Pinpoint the cell where the given text exists, returning its (X, Y) midpoint coordinate. 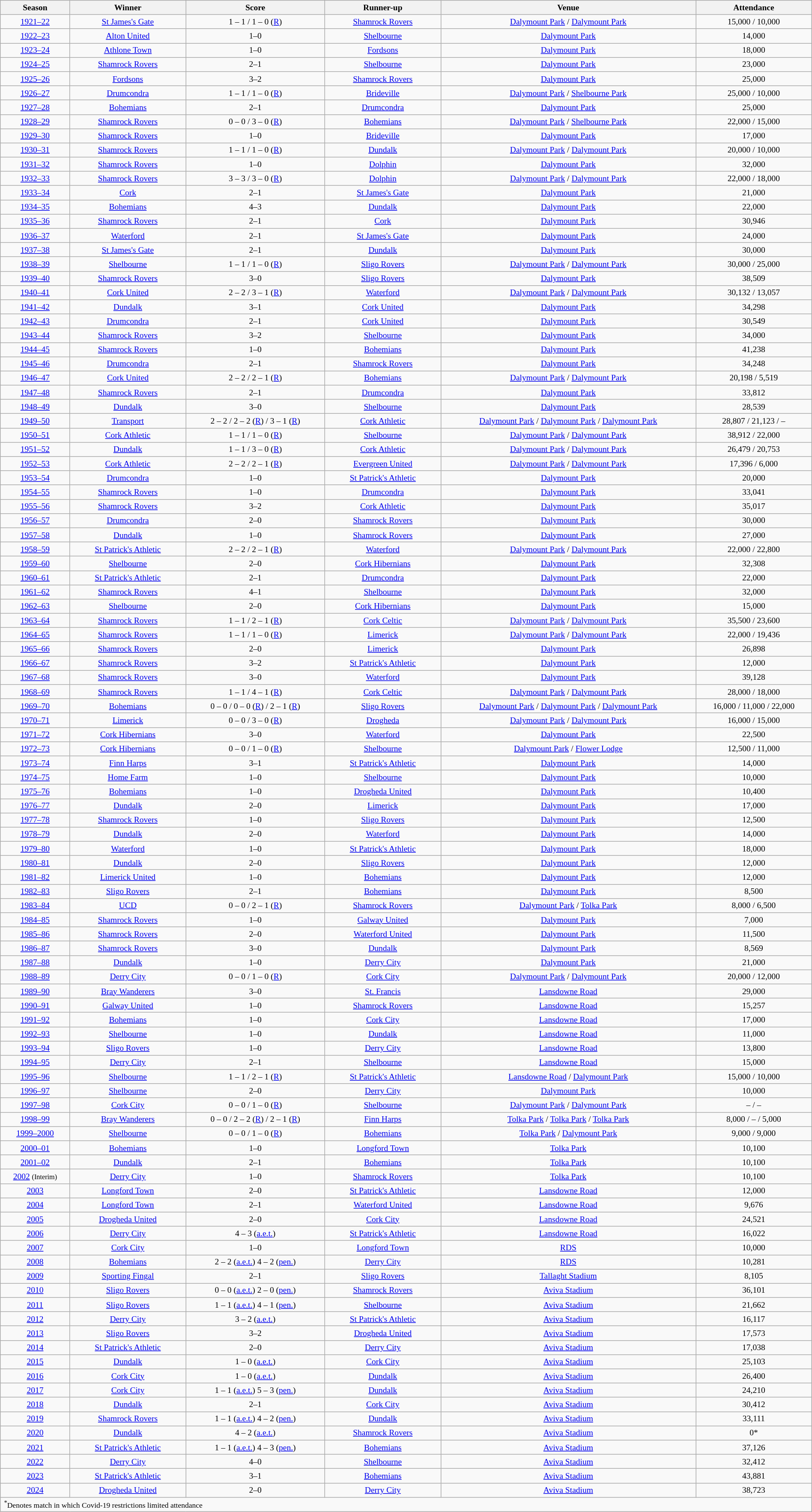
9,676 (754, 1204)
3 – 2 (a.e.t.) (255, 1319)
30,132 / 13,057 (754, 292)
1936–37 (35, 236)
1964–65 (35, 635)
*Denotes match in which Covid-19 restrictions limited attendance (406, 1504)
UCD (128, 905)
37,126 (754, 1447)
20,000 / 10,000 (754, 150)
1937–38 (35, 250)
1939–40 (35, 278)
1921–22 (35, 21)
38,723 (754, 1490)
35,017 (754, 506)
12,500 (754, 820)
1960–61 (35, 577)
21,662 (754, 1305)
4 – 2 (a.e.t.) (255, 1433)
0* (754, 1433)
Evergreen United (383, 463)
St. Francis (383, 991)
Winner (128, 8)
Runner-up (383, 8)
1997–98 (35, 1105)
Tolka Park / Dalymount Park (568, 1133)
34,298 (754, 307)
Athlone Town (128, 51)
1994–95 (35, 1062)
2005 (35, 1219)
1940–41 (35, 292)
1942–43 (35, 321)
1932–33 (35, 178)
22,500 (754, 734)
33,812 (754, 392)
24,521 (754, 1219)
2013 (35, 1333)
28,807 / 21,123 / – (754, 421)
2011 (35, 1305)
1 – 1 (a.e.t.) 4 – 3 (pen.) (255, 1447)
34,000 (754, 335)
2000–01 (35, 1148)
Transport (128, 421)
1958–59 (35, 549)
1980–81 (35, 863)
8,105 (754, 1276)
1945–46 (35, 364)
11,500 (754, 934)
Limerick United (128, 877)
0 – 0 / 0 – 0 (R) / 2 – 1 (R) (255, 706)
2024 (35, 1490)
Lansdowne Road / Dalymount Park (568, 1077)
0 – 0 (a.e.t.) 2 – 0 (pen.) (255, 1290)
1930–31 (35, 150)
20,000 / 12,000 (754, 977)
1973–74 (35, 763)
1990–91 (35, 1005)
2006 (35, 1234)
29,000 (754, 991)
1977–78 (35, 820)
2 – 2 / 2 – 2 (R) / 3 – 1 (R) (255, 421)
4–1 (255, 592)
2009 (35, 1276)
1979–80 (35, 848)
1948–49 (35, 407)
1985–86 (35, 934)
22,000 / 19,436 (754, 635)
4 – 3 (a.e.t.) (255, 1234)
24,000 (754, 236)
1999–2000 (35, 1133)
2018 (35, 1404)
38,509 (754, 278)
2016 (35, 1376)
Sporting Fingal (128, 1276)
30,549 (754, 321)
1 – 1 (a.e.t.) 4 – 1 (pen.) (255, 1305)
2020 (35, 1433)
43,881 (754, 1476)
1931–32 (35, 164)
1946–47 (35, 378)
Alton United (128, 36)
20,198 / 5,519 (754, 378)
1967–68 (35, 678)
17,038 (754, 1348)
1955–56 (35, 506)
1983–84 (35, 905)
1969–70 (35, 706)
1 – 1 / 3 – 0 (R) (255, 449)
3 – 3 / 3 – 0 (R) (255, 178)
1 – 1 / 4 – 1 (R) (255, 691)
16,000 / 15,000 (754, 720)
1995–96 (35, 1077)
Venue (568, 8)
Season (35, 8)
30,000 / 25,000 (754, 264)
1984–85 (35, 920)
1950–51 (35, 435)
2023 (35, 1476)
Tolka Park / Tolka Park / Tolka Park (568, 1120)
22,000 / 22,800 (754, 549)
1998–99 (35, 1120)
1975–76 (35, 792)
1951–52 (35, 449)
1952–53 (35, 463)
Home Farm (128, 777)
39,128 (754, 678)
0 – 0 / 2 – 1 (R) (255, 905)
1927–28 (35, 107)
1976–77 (35, 805)
41,238 (754, 350)
22,000 / 15,000 (754, 122)
2 – 2 (a.e.t.) 4 – 2 (pen.) (255, 1262)
8,569 (754, 948)
15,257 (754, 1005)
1961–62 (35, 592)
1996–97 (35, 1091)
28,000 / 18,000 (754, 691)
2021 (35, 1447)
1971–72 (35, 734)
1968–69 (35, 691)
26,479 / 20,753 (754, 449)
1981–82 (35, 877)
1 – 1 (a.e.t.) 5 – 3 (pen.) (255, 1390)
1954–55 (35, 492)
1956–57 (35, 521)
1993–94 (35, 1048)
23,000 (754, 64)
1982–83 (35, 891)
1989–90 (35, 991)
2003 (35, 1191)
2007 (35, 1247)
1978–79 (35, 834)
33,111 (754, 1419)
11,000 (754, 1034)
1925–26 (35, 79)
1928–29 (35, 122)
1966–67 (35, 663)
1965–66 (35, 648)
1970–71 (35, 720)
1924–25 (35, 64)
9,000 / 9,000 (754, 1133)
13,800 (754, 1048)
1959–60 (35, 564)
1991–92 (35, 1019)
2001–02 (35, 1162)
Score (255, 8)
1957–58 (35, 535)
32,308 (754, 564)
7,000 (754, 920)
2 – 2 / 3 – 1 (R) (255, 292)
1947–48 (35, 392)
1929–30 (35, 135)
– / – (754, 1105)
36,101 (754, 1290)
1 – 1 (a.e.t.) 4 – 2 (pen.) (255, 1419)
2015 (35, 1361)
22,000 / 18,000 (754, 178)
1986–87 (35, 948)
1934–35 (35, 207)
1987–88 (35, 963)
30,946 (754, 221)
1988–89 (35, 977)
16,022 (754, 1234)
8,000 / – / 5,000 (754, 1120)
1941–42 (35, 307)
28,539 (754, 407)
1992–93 (35, 1034)
2022 (35, 1461)
26,400 (754, 1376)
24,210 (754, 1390)
Dalymount Park / Flower Lodge (568, 749)
2012 (35, 1319)
16,000 / 11,000 / 22,000 (754, 706)
12,500 / 11,000 (754, 749)
26,898 (754, 648)
1949–50 (35, 421)
17,573 (754, 1333)
1923–24 (35, 51)
0 – 0 / 2 – 2 (R) / 2 – 1 (R) (255, 1120)
2014 (35, 1348)
27,000 (754, 535)
1943–44 (35, 335)
1922–23 (35, 36)
4–3 (255, 207)
1963–64 (35, 620)
10,281 (754, 1262)
30,412 (754, 1404)
2008 (35, 1262)
25,103 (754, 1361)
1944–45 (35, 350)
1974–75 (35, 777)
4–0 (255, 1461)
16,117 (754, 1319)
33,041 (754, 492)
1935–36 (35, 221)
10,400 (754, 792)
34,248 (754, 364)
1933–34 (35, 193)
38,912 / 22,000 (754, 435)
1926–27 (35, 93)
2010 (35, 1290)
35,500 / 23,600 (754, 620)
8,000 / 6,500 (754, 905)
1938–39 (35, 264)
1953–54 (35, 478)
Tallaght Stadium (568, 1276)
2017 (35, 1390)
25,000 / 10,000 (754, 93)
Dalymount Park / Tolka Park (568, 905)
Attendance (754, 8)
1972–73 (35, 749)
1962–63 (35, 607)
32,412 (754, 1461)
8,500 (754, 891)
Drogheda (383, 720)
2002 (Interim) (35, 1176)
17,396 / 6,000 (754, 463)
2004 (35, 1204)
20,000 (754, 478)
2019 (35, 1419)
